Determine the (X, Y) coordinate at the center of the cell enclosing the given text.  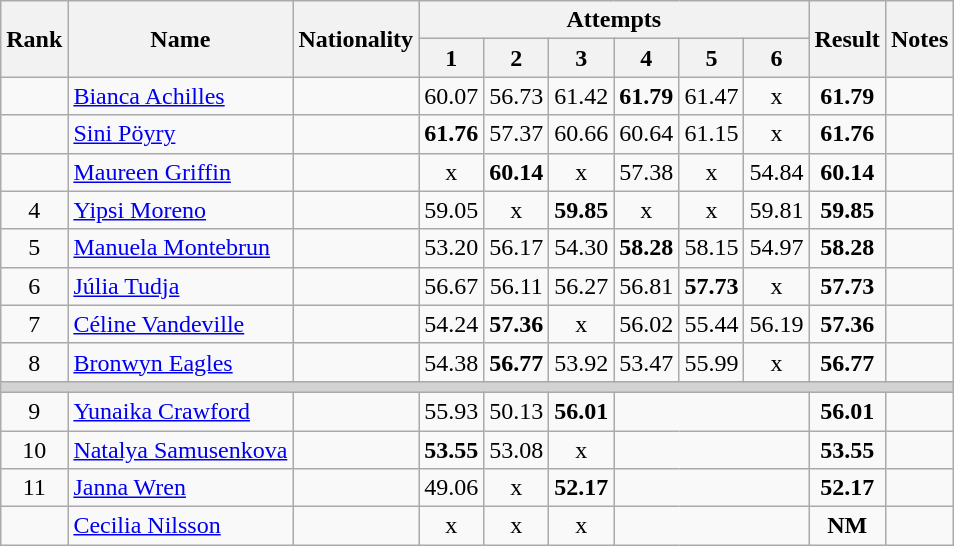
58.15 (712, 248)
49.06 (452, 488)
3 (582, 58)
Name (180, 39)
Cecilia Nilsson (180, 526)
59.05 (452, 210)
10 (34, 449)
53.92 (582, 362)
61.47 (712, 96)
53.47 (646, 362)
2 (516, 58)
60.66 (582, 134)
54.84 (776, 172)
9 (34, 411)
8 (34, 362)
Result (847, 39)
Céline Vandeville (180, 324)
53.20 (452, 248)
11 (34, 488)
Natalya Samusenkova (180, 449)
7 (34, 324)
Yunaika Crawford (180, 411)
Bianca Achilles (180, 96)
60.64 (646, 134)
56.19 (776, 324)
57.37 (516, 134)
Manuela Montebrun (180, 248)
Sini Pöyry (180, 134)
61.42 (582, 96)
54.97 (776, 248)
Júlia Tudja (180, 286)
59.81 (776, 210)
56.73 (516, 96)
Maureen Griffin (180, 172)
55.44 (712, 324)
54.30 (582, 248)
Janna Wren (180, 488)
53.08 (516, 449)
57.38 (646, 172)
Notes (919, 39)
56.67 (452, 286)
60.07 (452, 96)
54.38 (452, 362)
54.24 (452, 324)
56.02 (646, 324)
NM (847, 526)
Bronwyn Eagles (180, 362)
56.81 (646, 286)
56.17 (516, 248)
Nationality (356, 39)
55.99 (712, 362)
56.27 (582, 286)
Attempts (614, 20)
1 (452, 58)
Yipsi Moreno (180, 210)
50.13 (516, 411)
56.11 (516, 286)
Rank (34, 39)
61.15 (712, 134)
55.93 (452, 411)
